Search for the cell housing the specified text and yield its [x, y] center coordinate. 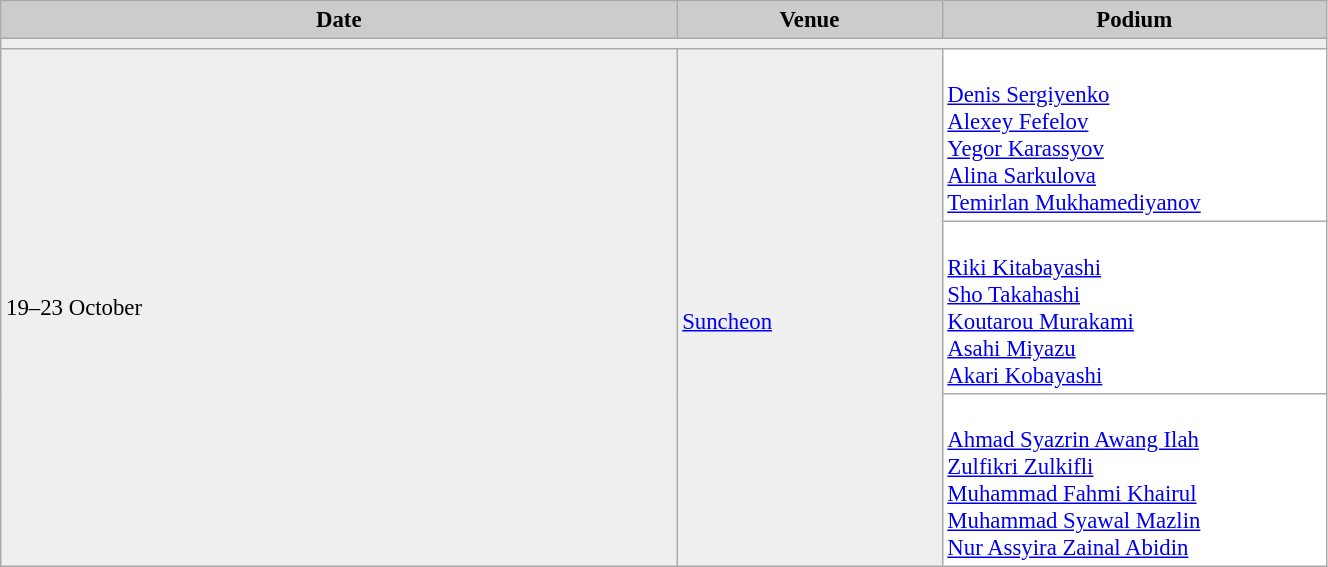
Suncheon [810, 308]
Date [339, 20]
Ahmad Syazrin Awang IlahZulfikri ZulkifliMuhammad Fahmi KhairulMuhammad Syawal MazlinNur Assyira Zainal Abidin [1134, 480]
Podium [1134, 20]
Denis SergiyenkoAlexey FefelovYegor KarassyovAlina SarkulovaTemirlan Mukhamediyanov [1134, 136]
19–23 October [339, 308]
Riki KitabayashiSho TakahashiKoutarou MurakamiAsahi MiyazuAkari Kobayashi [1134, 308]
Venue [810, 20]
